For the text-containing cell, return its midpoint in (x, y) coordinate format. 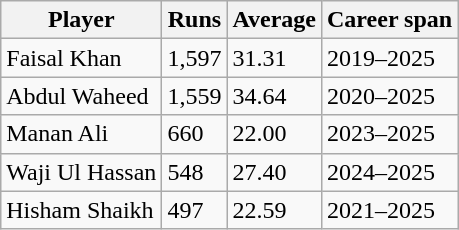
Abdul Waheed (82, 96)
2020–2025 (389, 96)
22.59 (274, 210)
Average (274, 20)
Player (82, 20)
1,559 (194, 96)
Runs (194, 20)
Waji Ul Hassan (82, 172)
34.64 (274, 96)
2019–2025 (389, 58)
2021–2025 (389, 210)
Hisham Shaikh (82, 210)
22.00 (274, 134)
27.40 (274, 172)
Faisal Khan (82, 58)
660 (194, 134)
2023–2025 (389, 134)
548 (194, 172)
497 (194, 210)
Career span (389, 20)
Manan Ali (82, 134)
2024–2025 (389, 172)
1,597 (194, 58)
31.31 (274, 58)
